Provide the (x, y) coordinate of the cell's center where the given text is located.  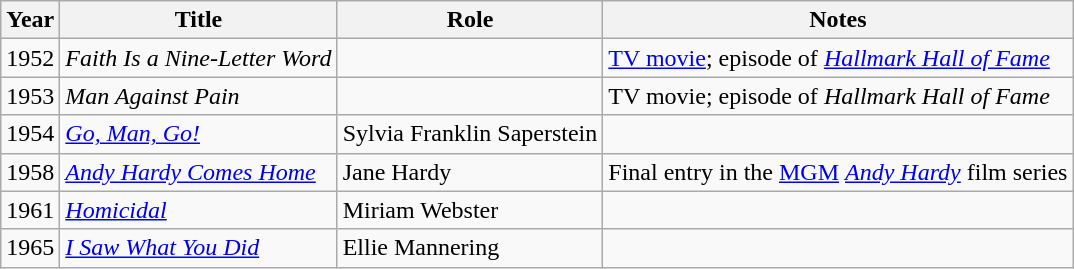
Title (198, 20)
Notes (838, 20)
1953 (30, 96)
1954 (30, 134)
1961 (30, 210)
1965 (30, 248)
Andy Hardy Comes Home (198, 172)
Homicidal (198, 210)
Faith Is a Nine-Letter Word (198, 58)
Go, Man, Go! (198, 134)
Year (30, 20)
I Saw What You Did (198, 248)
Man Against Pain (198, 96)
Jane Hardy (470, 172)
Role (470, 20)
Miriam Webster (470, 210)
Ellie Mannering (470, 248)
1958 (30, 172)
Sylvia Franklin Saperstein (470, 134)
Final entry in the MGM Andy Hardy film series (838, 172)
1952 (30, 58)
